Output the (x, y) coordinate of the center of the cell containing the given text.  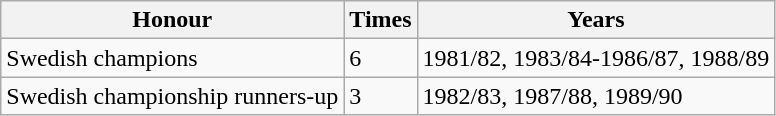
6 (380, 58)
Swedish champions (172, 58)
Swedish championship runners-up (172, 96)
1982/83, 1987/88, 1989/90 (596, 96)
Honour (172, 20)
Times (380, 20)
3 (380, 96)
Years (596, 20)
1981/82, 1983/84-1986/87, 1988/89 (596, 58)
